Return the [X, Y] coordinate for the center point of the cell that contains the specified text.  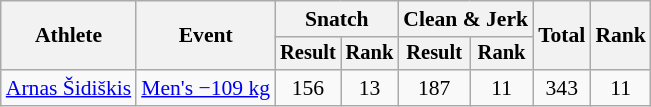
156 [308, 88]
Event [206, 36]
Clean & Jerk [466, 19]
187 [434, 88]
Athlete [68, 36]
Snatch [336, 19]
343 [562, 88]
Arnas Šidiškis [68, 88]
13 [370, 88]
Total [562, 36]
Men's −109 kg [206, 88]
